Search for the cell housing the specified text and yield its (X, Y) center coordinate. 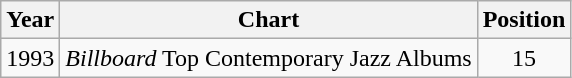
15 (524, 58)
Position (524, 20)
Billboard Top Contemporary Jazz Albums (268, 58)
Chart (268, 20)
1993 (30, 58)
Year (30, 20)
